For the text-containing cell, return its midpoint in [x, y] coordinate format. 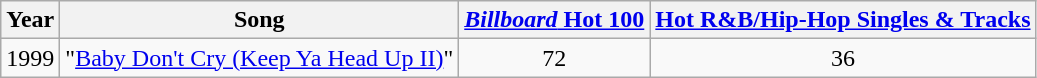
Billboard Hot 100 [554, 20]
36 [843, 58]
"Baby Don't Cry (Keep Ya Head Up II)" [260, 58]
Year [30, 20]
1999 [30, 58]
Song [260, 20]
Hot R&B/Hip-Hop Singles & Tracks [843, 20]
72 [554, 58]
